Return the [x, y] coordinate for the center point of the cell that contains the specified text.  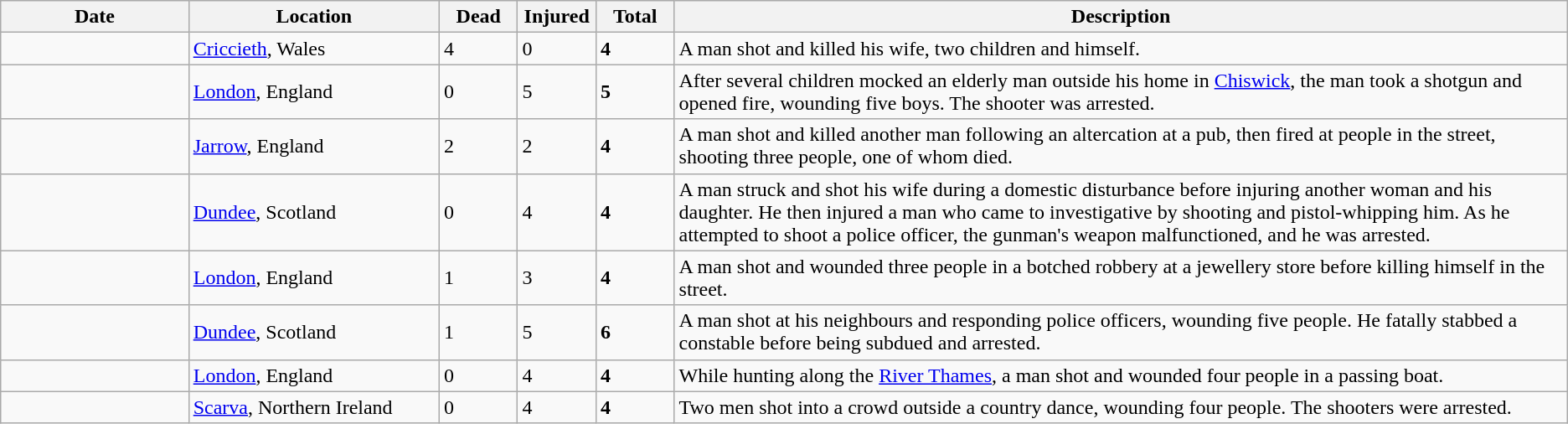
Scarva, Northern Ireland [313, 407]
Date [95, 17]
A man shot and wounded three people in a botched robbery at a jewellery store before killing himself in the street. [1121, 278]
6 [635, 332]
Jarrow, England [313, 146]
A man shot and killed his wife, two children and himself. [1121, 49]
3 [557, 278]
Total [635, 17]
While hunting along the River Thames, a man shot and wounded four people in a passing boat. [1121, 375]
Location [313, 17]
Criccieth, Wales [313, 49]
Description [1121, 17]
Dead [478, 17]
Injured [557, 17]
A man shot at his neighbours and responding police officers, wounding five people. He fatally stabbed a constable before being subdued and arrested. [1121, 332]
Two men shot into a crowd outside a country dance, wounding four people. The shooters were arrested. [1121, 407]
A man shot and killed another man following an altercation at a pub, then fired at people in the street, shooting three people, one of whom died. [1121, 146]
